Return (X, Y) of the center of cell containing provided text 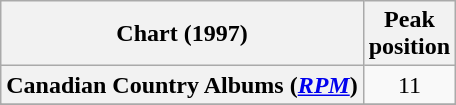
Chart (1997) (182, 34)
11 (409, 85)
Peak position (409, 34)
Canadian Country Albums (RPM) (182, 85)
